Locate the cell with the specified text and output its [X, Y] center coordinate. 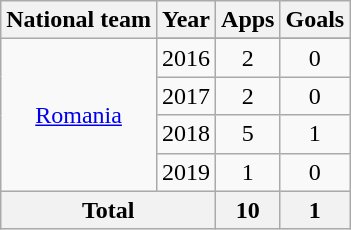
Apps [248, 20]
Romania [79, 115]
2019 [186, 172]
5 [248, 134]
2016 [186, 58]
10 [248, 210]
Total [108, 210]
National team [79, 20]
Goals [315, 20]
2018 [186, 134]
Year [186, 20]
2017 [186, 96]
